Search for the cell housing the specified text and yield its (x, y) center coordinate. 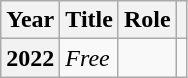
Year (30, 20)
Free (90, 58)
2022 (30, 58)
Role (147, 20)
Title (90, 20)
